Find where the given text appears and provide that cell's center as (X, Y) coordinate. 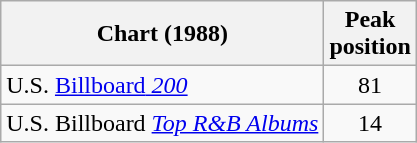
Peakposition (370, 34)
14 (370, 123)
81 (370, 85)
U.S. Billboard Top R&B Albums (162, 123)
U.S. Billboard 200 (162, 85)
Chart (1988) (162, 34)
